Locate the cell with the specified text and output its [X, Y] center coordinate. 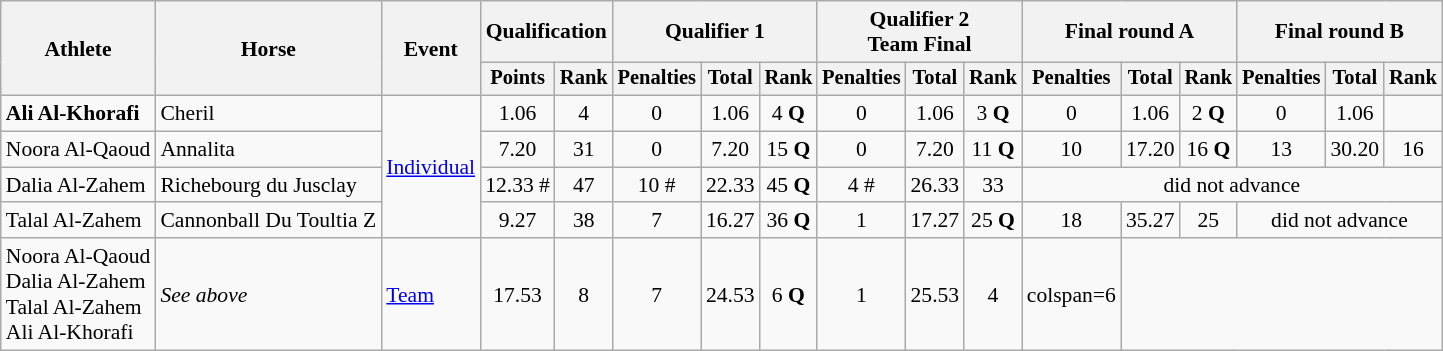
Final round A [1130, 32]
Richebourg du Jusclay [268, 185]
Noora Al-Qaoud [78, 150]
3 Q [993, 114]
47 [584, 185]
6 Q [789, 294]
11 Q [993, 150]
25.53 [934, 294]
Qualifier 1 [716, 32]
10 # [657, 185]
45 Q [789, 185]
16.27 [730, 221]
Ali Al-Khorafi [78, 114]
17.53 [518, 294]
36 Q [789, 221]
2 Q [1209, 114]
Points [518, 79]
Team [430, 294]
Athlete [78, 48]
17.20 [1150, 150]
Individual [430, 167]
25 [1209, 221]
17.27 [934, 221]
31 [584, 150]
33 [993, 185]
16 Q [1209, 150]
30.20 [1354, 150]
4 # [861, 185]
Cannonball Du Toultia Z [268, 221]
10 [1072, 150]
Noora Al-QaoudDalia Al-ZahemTalal Al-ZahemAli Al-Khorafi [78, 294]
15 Q [789, 150]
8 [584, 294]
38 [584, 221]
Dalia Al-Zahem [78, 185]
Annalita [268, 150]
24.53 [730, 294]
Final round B [1340, 32]
Event [430, 48]
9.27 [518, 221]
16 [1413, 150]
25 Q [993, 221]
35.27 [1150, 221]
colspan=6 [1072, 294]
22.33 [730, 185]
Qualifier 2Team Final [920, 32]
Cheril [268, 114]
Horse [268, 48]
26.33 [934, 185]
4 Q [789, 114]
13 [1281, 150]
Qualification [546, 32]
Talal Al-Zahem [78, 221]
See above [268, 294]
18 [1072, 221]
12.33 # [518, 185]
